Return (x, y) of the center of cell containing provided text 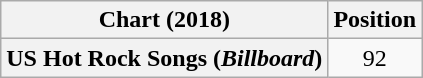
Position (375, 20)
92 (375, 58)
US Hot Rock Songs (Billboard) (164, 58)
Chart (2018) (164, 20)
